Identify which cell holds the provided text, then report its (X, Y) central coordinate. 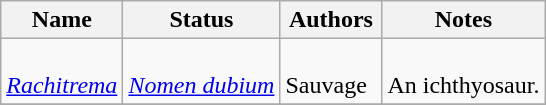
Rachitrema (62, 72)
Authors (331, 20)
Nomen dubium (202, 72)
An ichthyosaur. (464, 72)
Sauvage (326, 72)
Status (202, 20)
Notes (464, 20)
Name (62, 20)
